Extract the (x, y) coordinate from the center of the cell holding the provided text.  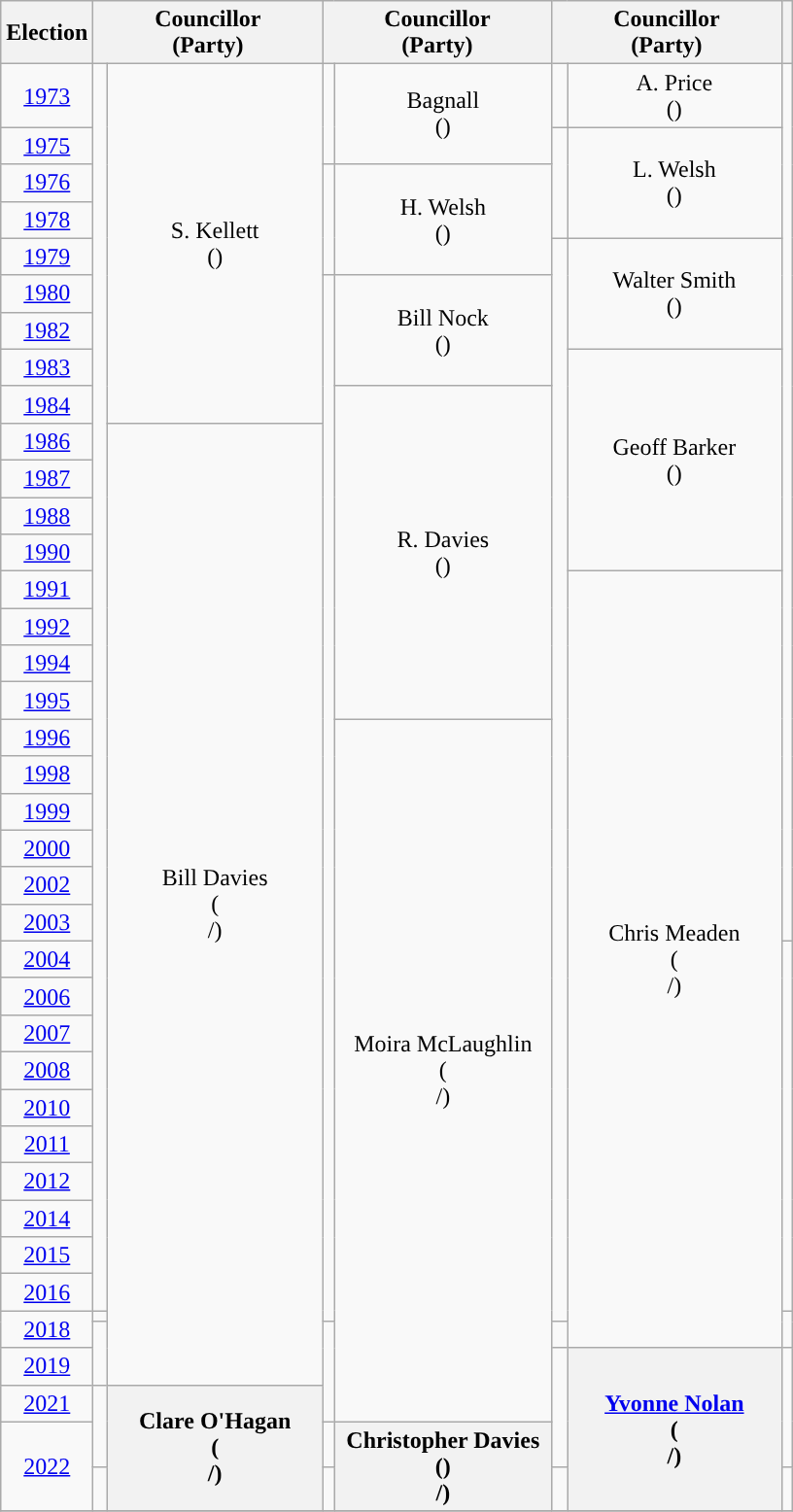
Chris Meaden(/) (674, 960)
1987 (47, 478)
2012 (47, 1182)
1983 (47, 367)
Clare O'Hagan(/) (214, 1448)
Bill Davies(/) (214, 904)
2010 (47, 1107)
1984 (47, 404)
Walter Smith() (674, 293)
Bill Nock() (443, 330)
2003 (47, 922)
1994 (47, 664)
1992 (47, 627)
2014 (47, 1219)
2018 (47, 1329)
1988 (47, 516)
2006 (47, 996)
1975 (47, 146)
2021 (47, 1403)
H. Welsh() (443, 220)
1998 (47, 774)
Election (47, 33)
S. Kellett() (214, 244)
L. Welsh() (674, 183)
1995 (47, 701)
Geoff Barker() (674, 460)
A. Price() (674, 95)
1980 (47, 293)
Bagnall() (443, 115)
1976 (47, 183)
2007 (47, 1033)
1982 (47, 330)
1996 (47, 738)
2002 (47, 885)
2004 (47, 959)
2011 (47, 1145)
2008 (47, 1070)
2019 (47, 1366)
1979 (47, 257)
Moira McLaughlin(/) (443, 1071)
1986 (47, 441)
2015 (47, 1255)
1973 (47, 95)
1999 (47, 811)
R. Davies() (443, 552)
2016 (47, 1292)
1991 (47, 590)
1978 (47, 220)
2022 (47, 1466)
Yvonne Nolan(/) (674, 1429)
1990 (47, 553)
2000 (47, 848)
Christopher Davies()/) (443, 1466)
